Find where the given text appears and provide that cell's center as (x, y) coordinate. 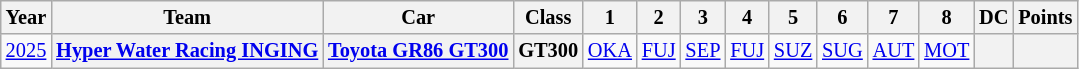
2 (659, 17)
8 (946, 17)
Class (548, 17)
GT300 (548, 51)
4 (747, 17)
7 (894, 17)
2025 (26, 51)
Year (26, 17)
Car (418, 17)
SUZ (793, 51)
Hyper Water Racing INGING (187, 51)
AUT (894, 51)
Points (1045, 17)
Toyota GR86 GT300 (418, 51)
OKA (610, 51)
SEP (704, 51)
5 (793, 17)
6 (842, 17)
1 (610, 17)
3 (704, 17)
DC (994, 17)
Team (187, 17)
SUG (842, 51)
MOT (946, 51)
